Identify which cell holds the provided text, then report its (X, Y) central coordinate. 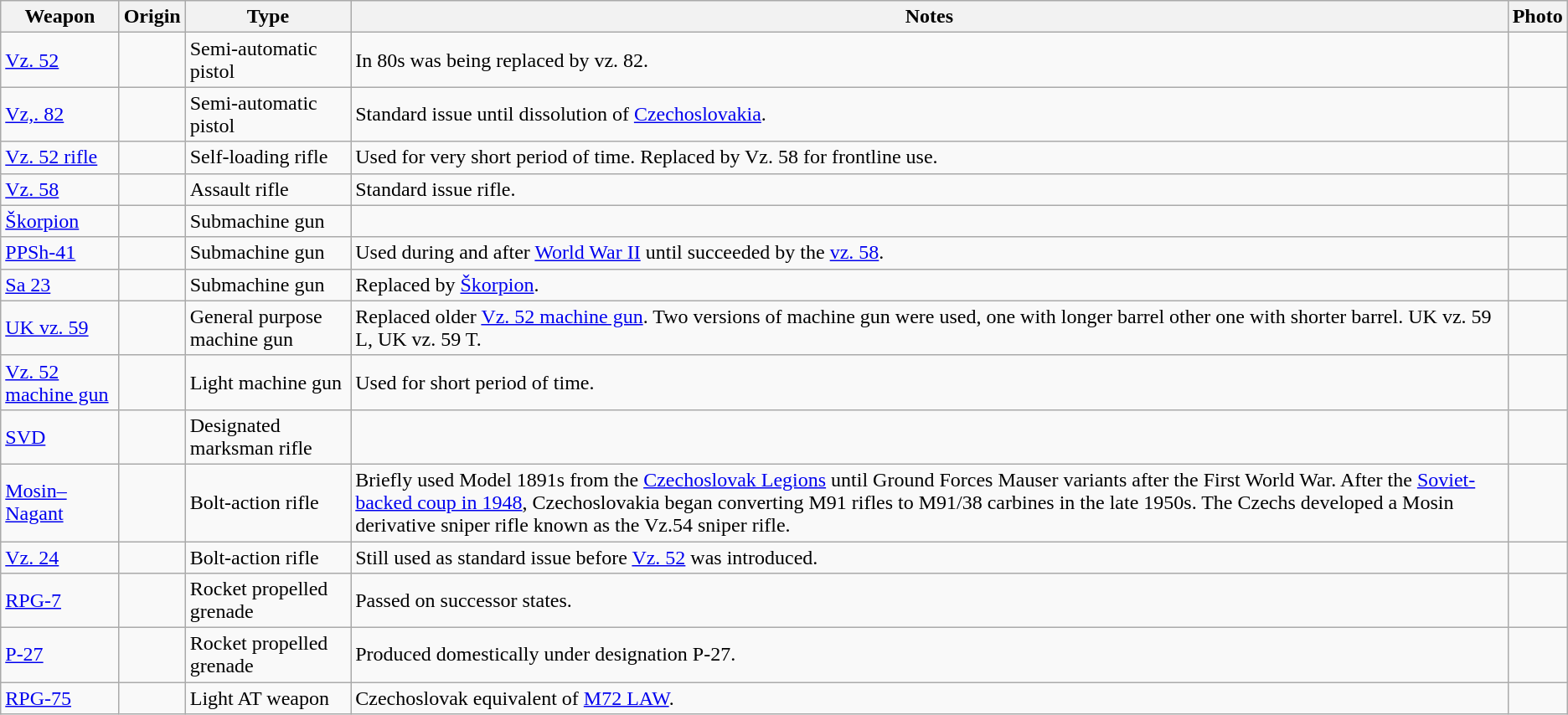
PPSh-41 (60, 253)
Light AT weapon (268, 698)
Weapon (60, 17)
Used during and after World War II until succeeded by the vz. 58. (930, 253)
Self-loading rifle (268, 157)
RPG-75 (60, 698)
Standard issue until dissolution of Czechoslovakia. (930, 114)
Vz. 52 machine gun (60, 382)
Vz. 24 (60, 557)
Assault rifle (268, 189)
Vz. 52 rifle (60, 157)
P-27 (60, 655)
Type (268, 17)
Light machine gun (268, 382)
Vz. 58 (60, 189)
Vz,. 82 (60, 114)
Mosin–Nagant (60, 502)
Produced domestically under designation P-27. (930, 655)
Still used as standard issue before Vz. 52 was introduced. (930, 557)
UK vz. 59 (60, 328)
RPG-7 (60, 601)
Notes (930, 17)
Škorpion (60, 221)
In 80s was being replaced by vz. 82. (930, 60)
SVD (60, 437)
Designated marksman rifle (268, 437)
Passed on successor states. (930, 601)
Czechoslovak equivalent of M72 LAW. (930, 698)
Standard issue rifle. (930, 189)
Used for short period of time. (930, 382)
General purpose machine gun (268, 328)
Origin (152, 17)
Photo (1538, 17)
Replaced by Škorpion. (930, 285)
Vz. 52 (60, 60)
Sa 23 (60, 285)
Used for very short period of time. Replaced by Vz. 58 for frontline use. (930, 157)
